Determine the (x, y) coordinate at the center of the cell enclosing the given text.  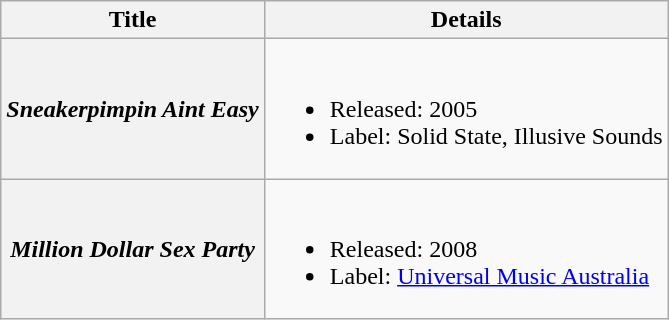
Title (133, 20)
Million Dollar Sex Party (133, 249)
Sneakerpimpin Aint Easy (133, 109)
Details (466, 20)
Released: 2008Label: Universal Music Australia (466, 249)
Released: 2005Label: Solid State, Illusive Sounds (466, 109)
